Return the [X, Y] coordinate for the center point of the cell that contains the specified text.  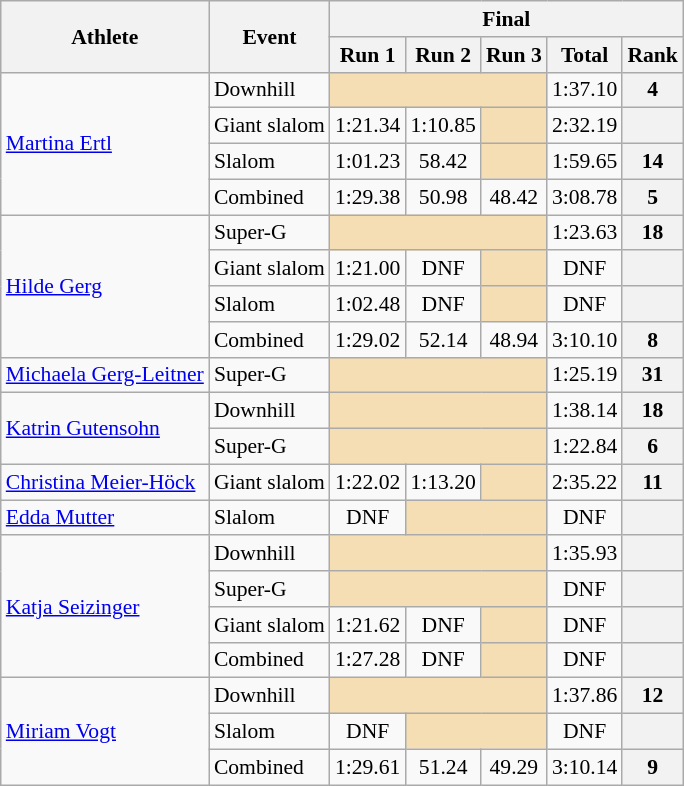
1:22.02 [368, 482]
1:21.34 [368, 126]
1:59.65 [584, 162]
1:10.85 [442, 126]
2:32.19 [584, 126]
Martina Ertl [105, 143]
3:10.14 [584, 767]
52.14 [442, 340]
Michaela Gerg-Leitner [105, 375]
1:22.84 [584, 447]
4 [652, 90]
2:35.22 [584, 482]
1:25.19 [584, 375]
Run 2 [442, 55]
Christina Meier-Höck [105, 482]
Rank [652, 55]
58.42 [442, 162]
6 [652, 447]
12 [652, 696]
Katrin Gutensohn [105, 428]
49.29 [514, 767]
Run 3 [514, 55]
1:37.86 [584, 696]
14 [652, 162]
50.98 [442, 197]
Edda Mutter [105, 518]
1:01.23 [368, 162]
Total [584, 55]
1:29.02 [368, 340]
1:27.28 [368, 660]
Miriam Vogt [105, 732]
1:21.00 [368, 269]
1:23.63 [584, 233]
8 [652, 340]
3:10.10 [584, 340]
3:08.78 [584, 197]
1:37.10 [584, 90]
Run 1 [368, 55]
1:02.48 [368, 304]
5 [652, 197]
1:29.38 [368, 197]
Final [506, 19]
1:29.61 [368, 767]
Hilde Gerg [105, 286]
48.94 [514, 340]
Event [270, 36]
48.42 [514, 197]
1:35.93 [584, 554]
1:38.14 [584, 411]
11 [652, 482]
1:13.20 [442, 482]
Katja Seizinger [105, 607]
Athlete [105, 36]
31 [652, 375]
1:21.62 [368, 625]
51.24 [442, 767]
9 [652, 767]
